Search for the cell housing the specified text and yield its [x, y] center coordinate. 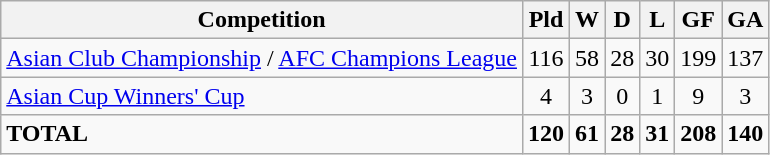
116 [546, 58]
58 [588, 58]
GF [698, 20]
L [658, 20]
4 [546, 96]
Asian Cup Winners' Cup [262, 96]
TOTAL [262, 134]
30 [658, 58]
208 [698, 134]
W [588, 20]
Pld [546, 20]
31 [658, 134]
61 [588, 134]
140 [746, 134]
199 [698, 58]
Competition [262, 20]
Asian Club Championship / AFC Champions League [262, 58]
137 [746, 58]
9 [698, 96]
1 [658, 96]
D [622, 20]
120 [546, 134]
0 [622, 96]
GA [746, 20]
